Return [X, Y] of the center of cell containing provided text 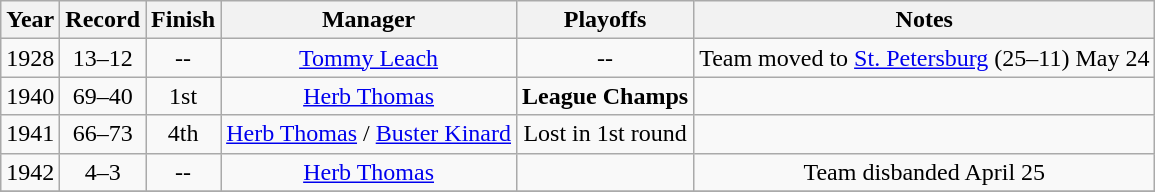
66–73 [103, 134]
1928 [30, 58]
League Champs [606, 96]
13–12 [103, 58]
Team disbanded April 25 [924, 172]
1941 [30, 134]
1st [184, 96]
Finish [184, 20]
4th [184, 134]
Playoffs [606, 20]
Team moved to St. Petersburg (25–11) May 24 [924, 58]
Manager [369, 20]
Lost in 1st round [606, 134]
Herb Thomas / Buster Kinard [369, 134]
69–40 [103, 96]
Record [103, 20]
1942 [30, 172]
Notes [924, 20]
4–3 [103, 172]
Tommy Leach [369, 58]
Year [30, 20]
1940 [30, 96]
